Locate the cell with the specified text and output its [x, y] center coordinate. 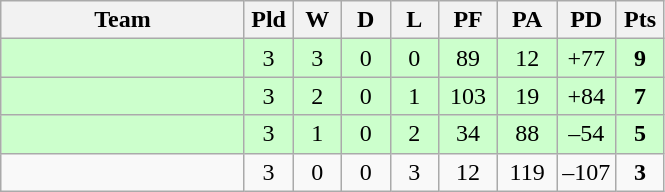
PF [468, 20]
PA [528, 20]
7 [640, 96]
103 [468, 96]
89 [468, 58]
+77 [586, 58]
5 [640, 134]
19 [528, 96]
+84 [586, 96]
119 [528, 172]
9 [640, 58]
–54 [586, 134]
88 [528, 134]
34 [468, 134]
W [318, 20]
Pts [640, 20]
L [414, 20]
Team [123, 20]
D [366, 20]
Pld [268, 20]
PD [586, 20]
–107 [586, 172]
